Find where the given text appears and provide that cell's center as [X, Y] coordinate. 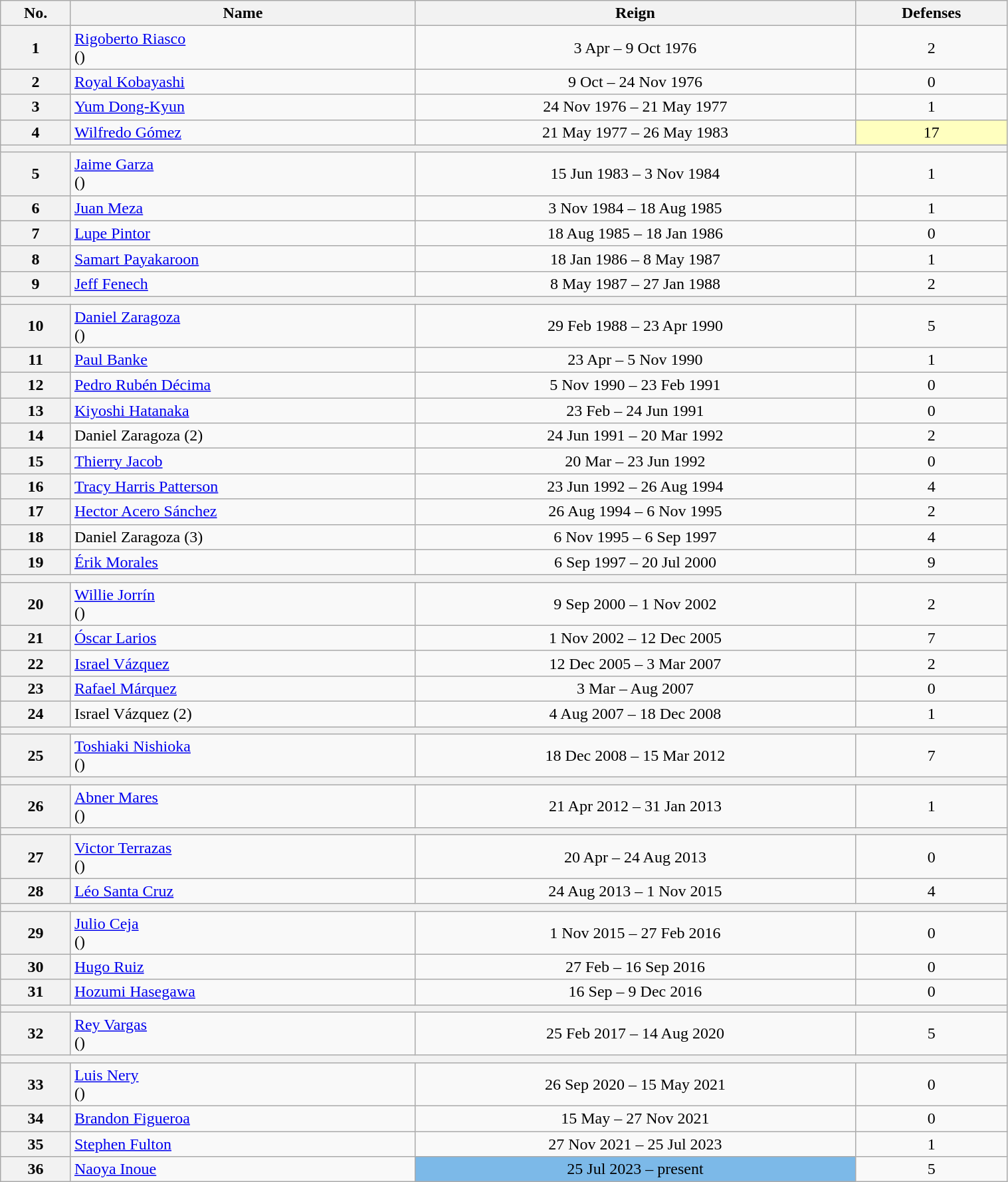
14 [36, 436]
Royal Kobayashi [243, 82]
1 Nov 2015 – 27 Feb 2016 [635, 933]
23 Jun 1992 – 26 Aug 1994 [635, 486]
23 Apr – 5 Nov 1990 [635, 360]
9 Oct – 24 Nov 1976 [635, 82]
3 [36, 107]
Thierry Jacob [243, 461]
36 [36, 1169]
Tracy Harris Patterson [243, 486]
Israel Vázquez (2) [243, 714]
29 [36, 933]
16 [36, 486]
Naoya Inoue [243, 1169]
Rafael Márquez [243, 688]
Stephen Fulton [243, 1143]
Samart Payakaroon [243, 258]
19 [36, 562]
26 Sep 2020 – 15 May 2021 [635, 1084]
10 [36, 326]
31 [36, 992]
25 Feb 2017 – 14 Aug 2020 [635, 1034]
Óscar Larios [243, 638]
3 Apr – 9 Oct 1976 [635, 48]
Toshiaki Nishioka() [243, 756]
Pedro Rubén Décima [243, 385]
Brandon Figueroa [243, 1118]
22 [36, 663]
Hector Acero Sánchez [243, 512]
6 [36, 208]
Hugo Ruiz [243, 967]
Daniel Zaragoza() [243, 326]
1 Nov 2002 – 12 Dec 2005 [635, 638]
24 Jun 1991 – 20 Mar 1992 [635, 436]
6 Nov 1995 – 6 Sep 1997 [635, 537]
15 Jun 1983 – 3 Nov 1984 [635, 174]
Jeff Fenech [243, 284]
21 Apr 2012 – 31 Jan 2013 [635, 807]
12 [36, 385]
18 Aug 1985 – 18 Jan 1986 [635, 233]
Willie Jorrín() [243, 603]
Rey Vargas() [243, 1034]
Defenses [932, 13]
Rigoberto Riasco() [243, 48]
24 Nov 1976 – 21 May 1977 [635, 107]
8 May 1987 – 27 Jan 1988 [635, 284]
Israel Vázquez [243, 663]
33 [36, 1084]
21 [36, 638]
24 [36, 714]
11 [36, 360]
25 Jul 2023 – present [635, 1169]
8 [36, 258]
Abner Mares() [243, 807]
13 [36, 411]
20 Mar – 23 Jun 1992 [635, 461]
3 Nov 1984 – 18 Aug 1985 [635, 208]
Jaime Garza() [243, 174]
5 Nov 1990 – 23 Feb 1991 [635, 385]
Yum Dong-Kyun [243, 107]
23 Feb – 24 Jun 1991 [635, 411]
26 Aug 1994 – 6 Nov 1995 [635, 512]
Léo Santa Cruz [243, 891]
Kiyoshi Hatanaka [243, 411]
25 [36, 756]
21 May 1977 – 26 May 1983 [635, 132]
32 [36, 1034]
20 Apr – 24 Aug 2013 [635, 857]
15 May – 27 Nov 2021 [635, 1118]
Érik Morales [243, 562]
27 Nov 2021 – 25 Jul 2023 [635, 1143]
Hozumi Hasegawa [243, 992]
18 [36, 537]
18 Dec 2008 – 15 Mar 2012 [635, 756]
15 [36, 461]
34 [36, 1118]
23 [36, 688]
4 Aug 2007 – 18 Dec 2008 [635, 714]
28 [36, 891]
30 [36, 967]
20 [36, 603]
Juan Meza [243, 208]
Victor Terrazas() [243, 857]
Lupe Pintor [243, 233]
29 Feb 1988 – 23 Apr 1990 [635, 326]
3 Mar – Aug 2007 [635, 688]
Name [243, 13]
16 Sep – 9 Dec 2016 [635, 992]
9 Sep 2000 – 1 Nov 2002 [635, 603]
No. [36, 13]
Wilfredo Gómez [243, 132]
6 Sep 1997 – 20 Jul 2000 [635, 562]
Paul Banke [243, 360]
Daniel Zaragoza (3) [243, 537]
27 Feb – 16 Sep 2016 [635, 967]
35 [36, 1143]
18 Jan 1986 – 8 May 1987 [635, 258]
27 [36, 857]
Reign [635, 13]
Julio Ceja() [243, 933]
26 [36, 807]
Luis Nery() [243, 1084]
Daniel Zaragoza (2) [243, 436]
24 Aug 2013 – 1 Nov 2015 [635, 891]
12 Dec 2005 – 3 Mar 2007 [635, 663]
